Output the [X, Y] coordinate of the center of the cell containing the given text.  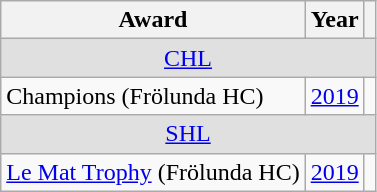
Le Mat Trophy (Frölunda HC) [153, 172]
CHL [188, 58]
Year [334, 20]
Award [153, 20]
Champions (Frölunda HC) [153, 96]
SHL [188, 134]
